Output the [X, Y] coordinate of the center of the cell containing the given text.  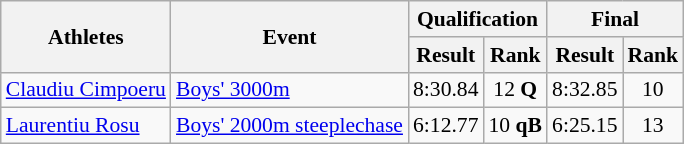
Boys' 2000m steeplechase [290, 126]
Claudiu Cimpoeru [86, 90]
6:12.77 [446, 126]
12 Q [515, 90]
6:25.15 [584, 126]
Qualification [478, 19]
Athletes [86, 36]
Final [615, 19]
10 [654, 90]
Laurentiu Rosu [86, 126]
Boys' 3000m [290, 90]
10 qB [515, 126]
13 [654, 126]
8:32.85 [584, 90]
8:30.84 [446, 90]
Event [290, 36]
